From the cell containing the given text, extract its center point as [X, Y] coordinate. 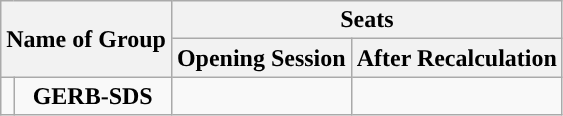
Opening Session [261, 58]
After Recalculation [456, 58]
Name of Group [86, 39]
Seats [366, 20]
GERB-SDS [92, 96]
